Find where the given text appears and provide that cell's center as [x, y] coordinate. 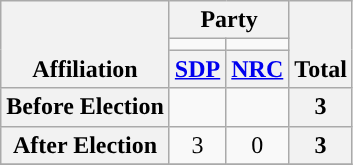
Affiliation [86, 44]
Before Election [86, 107]
SDP [197, 69]
Party [228, 20]
0 [258, 145]
After Election [86, 145]
NRC [258, 69]
Total [321, 44]
